Return [X, Y] of the center of cell containing provided text 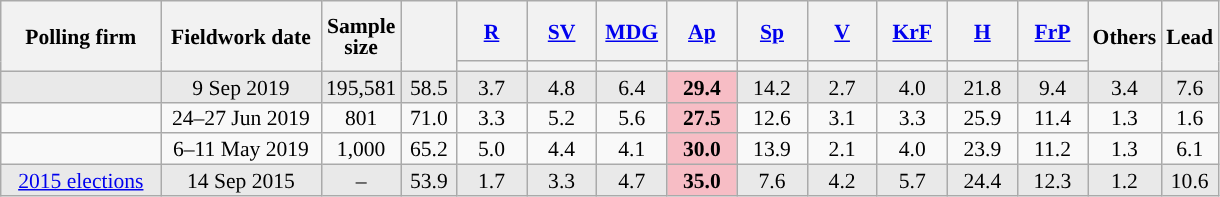
5.6 [632, 118]
Polling firm [81, 36]
23.9 [982, 150]
5.7 [912, 180]
24–27 Jun 2019 [241, 118]
Ap [702, 31]
H [982, 31]
6.4 [632, 86]
Sp [772, 31]
9.4 [1052, 86]
1.6 [1190, 118]
Others [1125, 36]
1.2 [1125, 180]
25.9 [982, 118]
6.1 [1190, 150]
30.0 [702, 150]
29.4 [702, 86]
801 [361, 118]
Fieldwork date [241, 36]
12.6 [772, 118]
V [842, 31]
11.2 [1052, 150]
24.4 [982, 180]
13.9 [772, 150]
5.0 [491, 150]
21.8 [982, 86]
4.4 [562, 150]
R [491, 31]
MDG [632, 31]
1,000 [361, 150]
9 Sep 2019 [241, 86]
6–11 May 2019 [241, 150]
14.2 [772, 86]
2015 elections [81, 180]
2.7 [842, 86]
2.1 [842, 150]
KrF [912, 31]
12.3 [1052, 180]
4.7 [632, 180]
Lead [1190, 36]
11.4 [1052, 118]
3.4 [1125, 86]
14 Sep 2015 [241, 180]
35.0 [702, 180]
5.2 [562, 118]
– [361, 180]
27.5 [702, 118]
195,581 [361, 86]
4.2 [842, 180]
3.1 [842, 118]
65.2 [428, 150]
53.9 [428, 180]
10.6 [1190, 180]
1.7 [491, 180]
58.5 [428, 86]
71.0 [428, 118]
4.8 [562, 86]
Samplesize [361, 36]
SV [562, 31]
3.7 [491, 86]
4.1 [632, 150]
FrP [1052, 31]
